Return the (x, y) coordinate for the center point of the cell that contains the specified text.  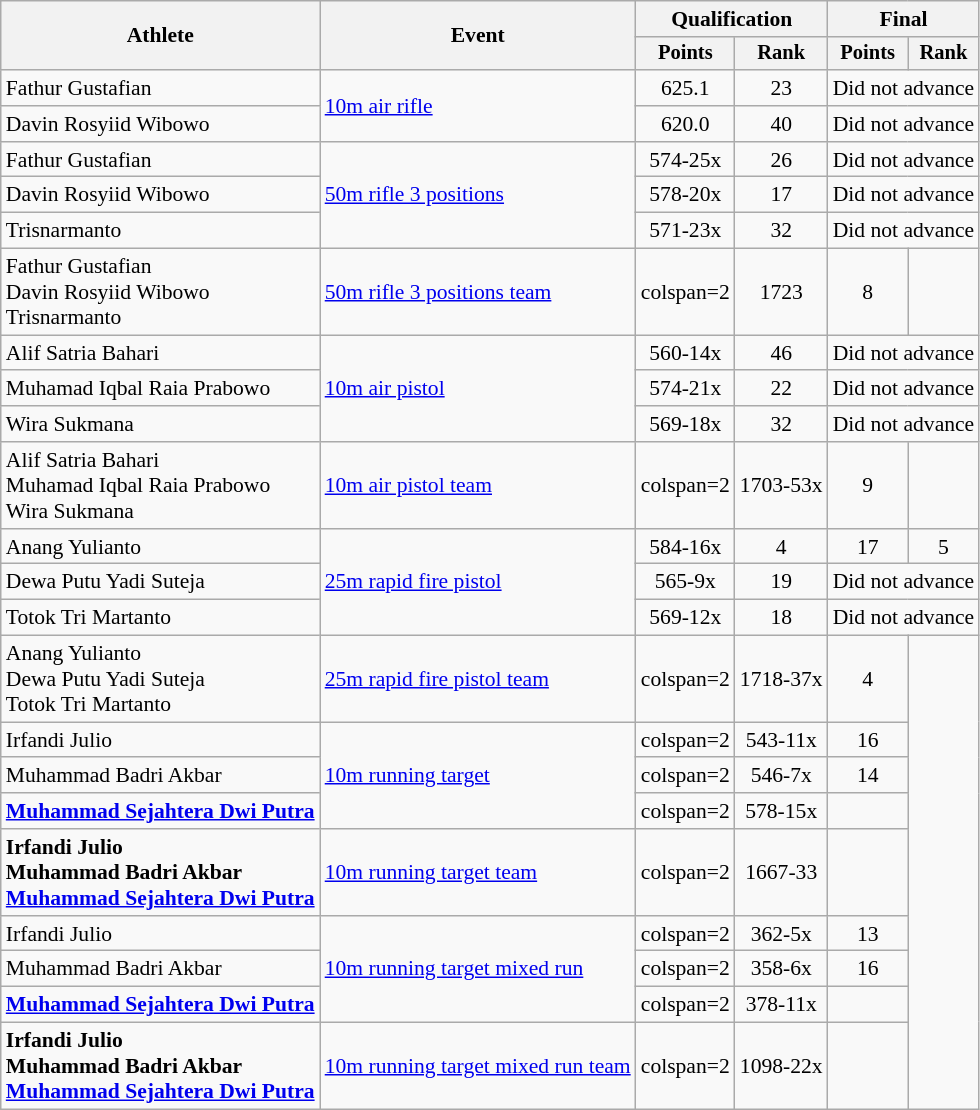
565-9x (686, 582)
50m rifle 3 positions team (478, 292)
Wira Sukmana (160, 424)
546-7x (782, 776)
8 (868, 292)
10m running target mixed run team (478, 1066)
1718-37x (782, 680)
1098-22x (782, 1066)
1703-53x (782, 486)
Final (904, 19)
9 (868, 486)
584-16x (686, 547)
625.1 (686, 88)
25m rapid fire pistol (478, 582)
620.0 (686, 124)
10m running target team (478, 872)
358-6x (782, 969)
Totok Tri Martanto (160, 618)
571-23x (686, 231)
378-11x (782, 1005)
362-5x (782, 934)
19 (782, 582)
Athlete (160, 36)
Muhamad Iqbal Raia Prabowo (160, 389)
Alif Satria BahariMuhamad Iqbal Raia PrabowoWira Sukmana (160, 486)
14 (868, 776)
5 (944, 547)
Anang YuliantoDewa Putu Yadi SutejaTotok Tri Martanto (160, 680)
25m rapid fire pistol team (478, 680)
46 (782, 353)
10m air pistol team (478, 486)
10m running target mixed run (478, 970)
Dewa Putu Yadi Suteja (160, 582)
23 (782, 88)
Qualification (732, 19)
Alif Satria Bahari (160, 353)
543-11x (782, 740)
1723 (782, 292)
578-15x (782, 811)
Anang Yulianto (160, 547)
10m air rifle (478, 106)
26 (782, 160)
Fathur GustafianDavin Rosyiid WibowoTrisnarmanto (160, 292)
578-20x (686, 195)
569-12x (686, 618)
50m rifle 3 positions (478, 196)
40 (782, 124)
569-18x (686, 424)
1667-33 (782, 872)
Event (478, 36)
13 (868, 934)
10m running target (478, 776)
574-25x (686, 160)
22 (782, 389)
10m air pistol (478, 388)
Trisnarmanto (160, 231)
574-21x (686, 389)
18 (782, 618)
560-14x (686, 353)
